Output the [x, y] coordinate of the center of the cell containing the given text.  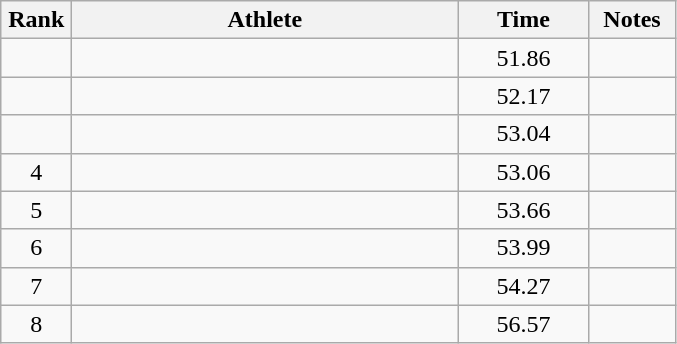
Rank [36, 20]
53.06 [524, 172]
53.66 [524, 210]
Athlete [265, 20]
Time [524, 20]
8 [36, 324]
51.86 [524, 58]
Notes [632, 20]
56.57 [524, 324]
52.17 [524, 96]
53.04 [524, 134]
6 [36, 248]
54.27 [524, 286]
4 [36, 172]
7 [36, 286]
53.99 [524, 248]
5 [36, 210]
